Identify which cell holds the provided text, then report its (X, Y) central coordinate. 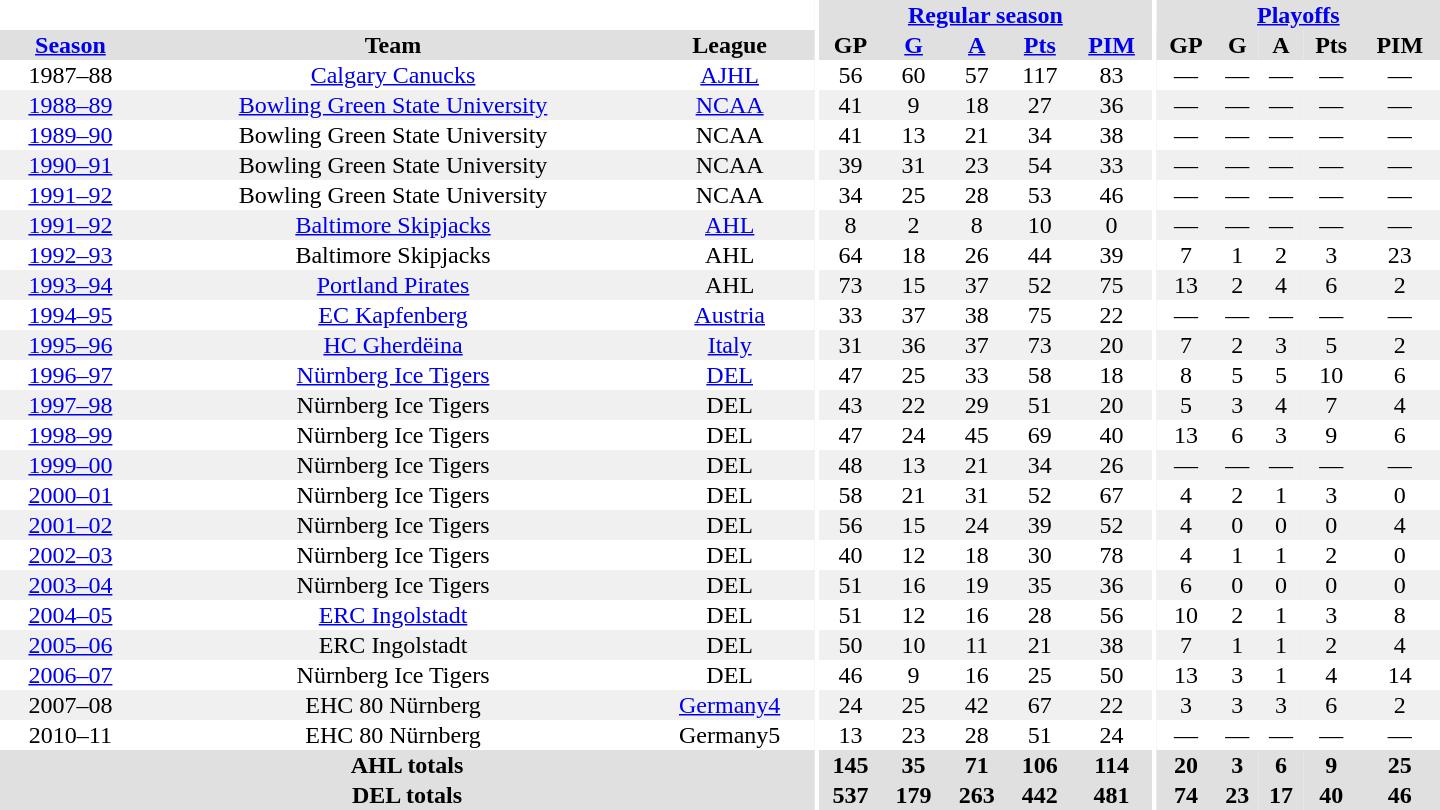
27 (1040, 105)
537 (850, 795)
2010–11 (70, 735)
60 (914, 75)
1992–93 (70, 255)
29 (976, 405)
83 (1111, 75)
42 (976, 705)
11 (976, 645)
Portland Pirates (393, 285)
Regular season (986, 15)
74 (1186, 795)
Calgary Canucks (393, 75)
43 (850, 405)
179 (914, 795)
114 (1111, 765)
Germany5 (730, 735)
2003–04 (70, 585)
AHL totals (407, 765)
14 (1400, 675)
HC Gherdëina (393, 345)
54 (1040, 165)
1998–99 (70, 435)
1994–95 (70, 315)
Austria (730, 315)
1993–94 (70, 285)
Team (393, 45)
57 (976, 75)
481 (1111, 795)
1996–97 (70, 375)
64 (850, 255)
19 (976, 585)
1995–96 (70, 345)
2005–06 (70, 645)
2001–02 (70, 525)
1989–90 (70, 135)
2002–03 (70, 555)
45 (976, 435)
Germany4 (730, 705)
106 (1040, 765)
53 (1040, 195)
Season (70, 45)
2000–01 (70, 495)
Italy (730, 345)
69 (1040, 435)
442 (1040, 795)
145 (850, 765)
1987–88 (70, 75)
League (730, 45)
1988–89 (70, 105)
Playoffs (1298, 15)
2007–08 (70, 705)
30 (1040, 555)
17 (1281, 795)
117 (1040, 75)
EC Kapfenberg (393, 315)
AJHL (730, 75)
DEL totals (407, 795)
44 (1040, 255)
1990–91 (70, 165)
1999–00 (70, 465)
78 (1111, 555)
263 (976, 795)
1997–98 (70, 405)
2004–05 (70, 615)
48 (850, 465)
2006–07 (70, 675)
71 (976, 765)
